Detect which cell encompasses the target text, then output its [x, y] center coordinate. 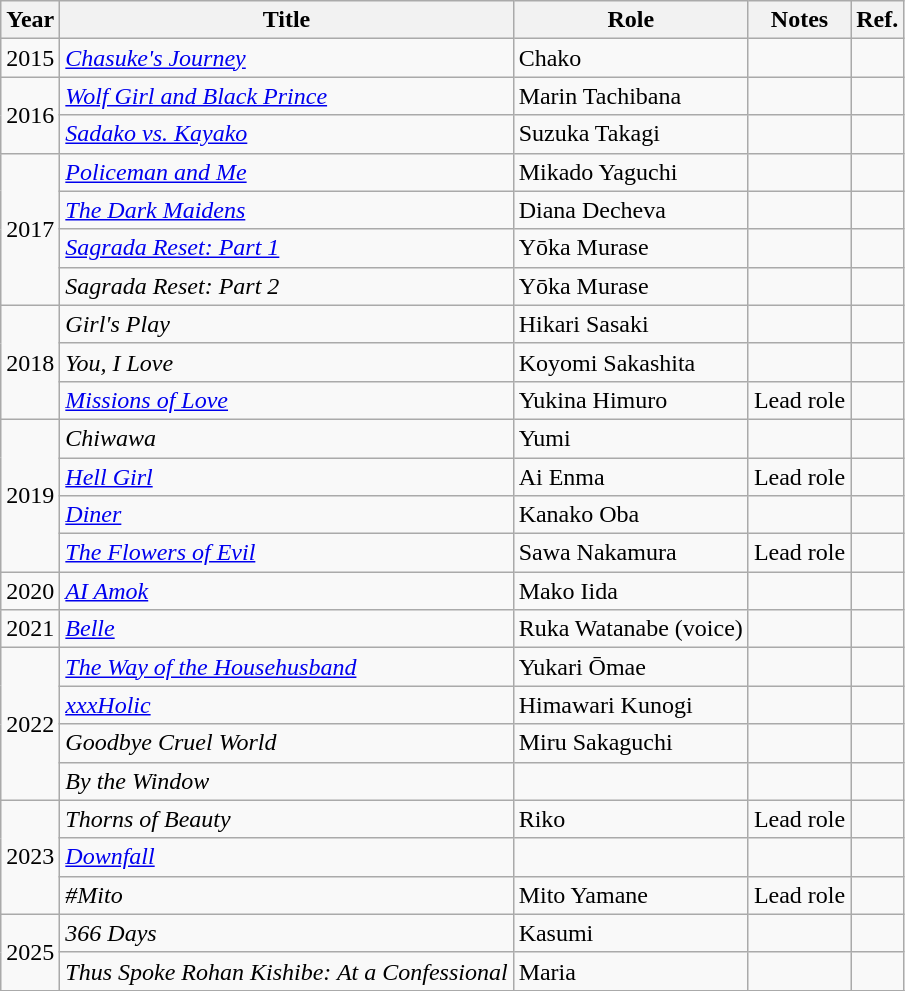
Diana Decheva [630, 210]
Downfall [286, 857]
2023 [30, 857]
Hell Girl [286, 477]
Notes [799, 20]
Mito Yamane [630, 895]
Mako Iida [630, 591]
Hikari Sasaki [630, 324]
AI Amok [286, 591]
Ref. [878, 20]
Suzuka Takagi [630, 134]
Yukari Ōmae [630, 667]
2019 [30, 495]
Sadako vs. Kayako [286, 134]
2018 [30, 362]
Miru Sakaguchi [630, 743]
Chako [630, 58]
Year [30, 20]
Thorns of Beauty [286, 819]
Title [286, 20]
Girl's Play [286, 324]
2021 [30, 629]
Yumi [630, 438]
2022 [30, 724]
366 Days [286, 933]
2025 [30, 952]
#Mito [286, 895]
Mikado Yaguchi [630, 172]
2020 [30, 591]
Ai Enma [630, 477]
Sagrada Reset: Part 1 [286, 248]
Sawa Nakamura [630, 553]
Himawari Kunogi [630, 705]
2015 [30, 58]
Kasumi [630, 933]
Ruka Watanabe (voice) [630, 629]
Missions of Love [286, 400]
2016 [30, 115]
Maria [630, 971]
Chiwawa [286, 438]
Riko [630, 819]
Yukina Himuro [630, 400]
Sagrada Reset: Part 2 [286, 286]
Belle [286, 629]
Thus Spoke Rohan Kishibe: At a Confessional [286, 971]
Chasuke's Journey [286, 58]
Goodbye Cruel World [286, 743]
xxxHolic [286, 705]
Marin Tachibana [630, 96]
Wolf Girl and Black Prince [286, 96]
Policeman and Me [286, 172]
By the Window [286, 781]
Koyomi Sakashita [630, 362]
The Dark Maidens [286, 210]
Kanako Oba [630, 515]
The Flowers of Evil [286, 553]
Diner [286, 515]
You, I Love [286, 362]
2017 [30, 229]
Role [630, 20]
The Way of the Househusband [286, 667]
